Locate the cell with the specified text and output its (X, Y) center coordinate. 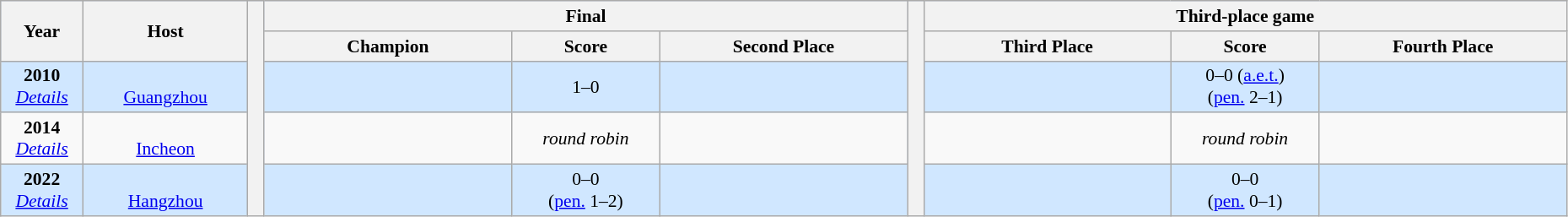
Hangzhou (165, 191)
2010Details (42, 86)
2014Details (42, 138)
0–0 (a.e.t.)(pen. 2–1) (1245, 86)
0–0 (pen. 1–2) (586, 191)
Guangzhou (165, 86)
2022Details (42, 191)
Year (42, 30)
Incheon (165, 138)
Third-place game (1245, 16)
Third Place (1048, 46)
Host (165, 30)
Second Place (783, 46)
Final (585, 16)
0–0 (pen. 0–1) (1245, 191)
1–0 (586, 86)
Fourth Place (1442, 46)
Champion (388, 46)
